Scan for the cell matching the given text and deliver its [x, y] coordinate at center. 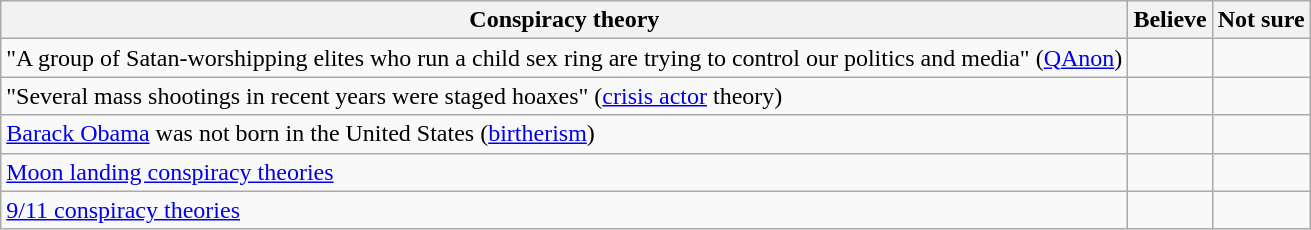
"Several mass shootings in recent years were staged hoaxes" (crisis actor theory) [564, 96]
Barack Obama was not born in the United States (birtherism) [564, 134]
Moon landing conspiracy theories [564, 172]
Not sure [1261, 20]
Conspiracy theory [564, 20]
"A group of Satan-worshipping elites who run a child sex ring are trying to control our politics and media" (QAnon) [564, 58]
Believe [1170, 20]
9/11 conspiracy theories [564, 210]
